Return the (X, Y) coordinate for the center point of the cell that contains the specified text.  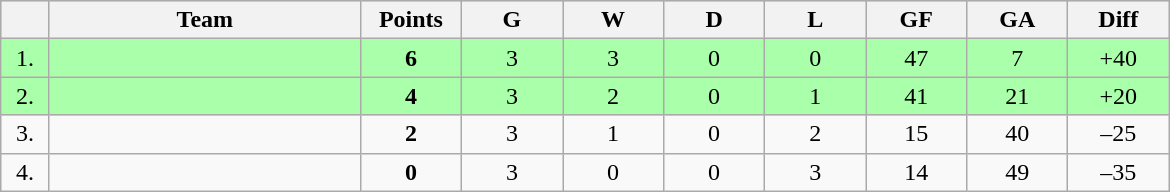
6 (410, 58)
4 (410, 96)
D (714, 20)
41 (916, 96)
4. (26, 172)
Points (410, 20)
2. (26, 96)
1. (26, 58)
GA (1018, 20)
–25 (1118, 134)
49 (1018, 172)
W (612, 20)
40 (1018, 134)
21 (1018, 96)
L (816, 20)
GF (916, 20)
G (512, 20)
15 (916, 134)
7 (1018, 58)
47 (916, 58)
+40 (1118, 58)
3. (26, 134)
–35 (1118, 172)
14 (916, 172)
Team (204, 20)
+20 (1118, 96)
Diff (1118, 20)
